Capture the cell that displays the provided text and extract its [X, Y] central coordinate. 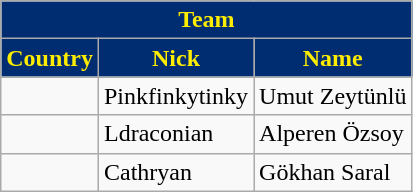
Country [50, 58]
Pinkfinkytinky [176, 96]
Team [206, 20]
Cathryan [176, 172]
Ldraconian [176, 134]
Name [333, 58]
Umut Zeytünlü [333, 96]
Gökhan Saral [333, 172]
Nick [176, 58]
Alperen Özsoy [333, 134]
